From the cell containing the given text, extract its center point as (X, Y) coordinate. 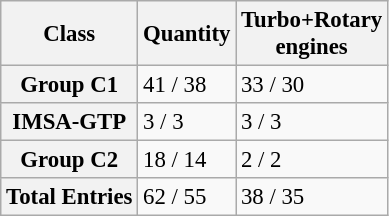
IMSA-GTP (70, 122)
Total Entries (70, 197)
Turbo+Rotaryengines (312, 34)
41 / 38 (187, 85)
Group C1 (70, 85)
Quantity (187, 34)
38 / 35 (312, 197)
62 / 55 (187, 197)
Group C2 (70, 160)
18 / 14 (187, 160)
33 / 30 (312, 85)
2 / 2 (312, 160)
Class (70, 34)
